Capture the cell that displays the provided text and extract its [X, Y] central coordinate. 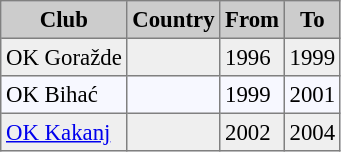
OK Kakanj [64, 132]
2001 [312, 95]
2004 [312, 132]
OK Goražde [64, 57]
2002 [252, 132]
Club [64, 20]
From [252, 20]
1996 [252, 57]
To [312, 20]
OK Bihać [64, 95]
Country [174, 20]
